For the text-containing cell, return its midpoint in (x, y) coordinate format. 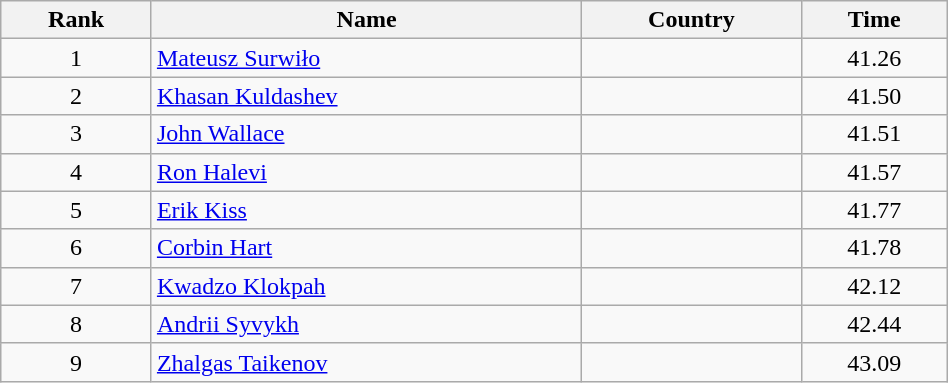
Kwadzo Klokpah (366, 286)
Time (874, 20)
8 (76, 324)
John Wallace (366, 134)
Rank (76, 20)
Mateusz Surwiło (366, 58)
9 (76, 362)
Andrii Syvykh (366, 324)
3 (76, 134)
Erik Kiss (366, 210)
1 (76, 58)
Name (366, 20)
43.09 (874, 362)
41.77 (874, 210)
4 (76, 172)
Country (692, 20)
Corbin Hart (366, 248)
Ron Halevi (366, 172)
Khasan Kuldashev (366, 96)
42.12 (874, 286)
7 (76, 286)
41.78 (874, 248)
42.44 (874, 324)
6 (76, 248)
41.50 (874, 96)
Zhalgas Taikenov (366, 362)
5 (76, 210)
2 (76, 96)
41.26 (874, 58)
41.51 (874, 134)
41.57 (874, 172)
